Scan for the cell matching the given text and deliver its (x, y) coordinate at center. 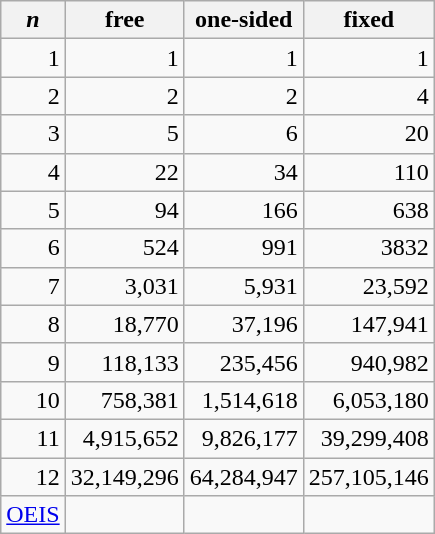
n (33, 20)
OEIS (33, 515)
3832 (368, 248)
147,941 (368, 324)
39,299,408 (368, 438)
638 (368, 210)
10 (33, 400)
6,053,180 (368, 400)
22 (124, 172)
12 (33, 477)
5,931 (244, 286)
94 (124, 210)
64,284,947 (244, 477)
32,149,296 (124, 477)
235,456 (244, 362)
9 (33, 362)
110 (368, 172)
524 (124, 248)
1,514,618 (244, 400)
166 (244, 210)
118,133 (124, 362)
4,915,652 (124, 438)
20 (368, 134)
3 (33, 134)
34 (244, 172)
18,770 (124, 324)
37,196 (244, 324)
11 (33, 438)
7 (33, 286)
8 (33, 324)
9,826,177 (244, 438)
257,105,146 (368, 477)
940,982 (368, 362)
one-sided (244, 20)
3,031 (124, 286)
23,592 (368, 286)
fixed (368, 20)
758,381 (124, 400)
991 (244, 248)
free (124, 20)
